Find where the given text appears and provide that cell's center as (X, Y) coordinate. 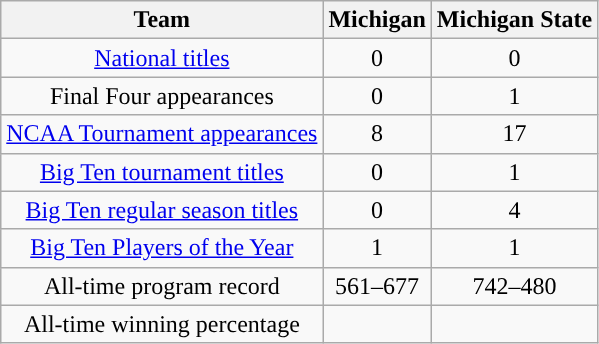
All-time winning percentage (162, 324)
742–480 (514, 286)
8 (377, 134)
Michigan State (514, 20)
Final Four appearances (162, 96)
17 (514, 134)
561–677 (377, 286)
National titles (162, 58)
Big Ten regular season titles (162, 210)
Team (162, 20)
Big Ten Players of the Year (162, 248)
Big Ten tournament titles (162, 172)
Michigan (377, 20)
All-time program record (162, 286)
4 (514, 210)
NCAA Tournament appearances (162, 134)
